Locate the cell with the specified text and output its (x, y) center coordinate. 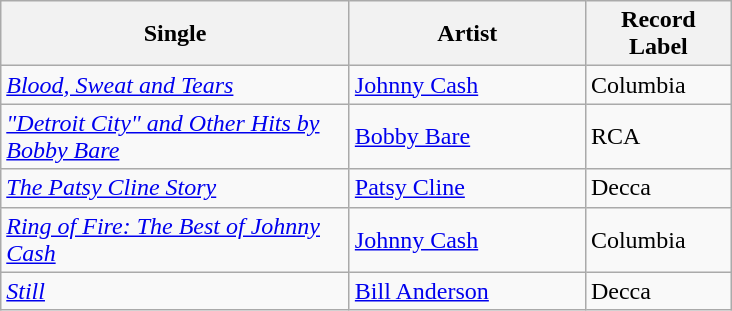
"Detroit City" and Other Hits by Bobby Bare (176, 136)
RCA (658, 136)
Single (176, 34)
Patsy Cline (467, 188)
Bobby Bare (467, 136)
Ring of Fire: The Best of Johnny Cash (176, 240)
Record Label (658, 34)
Still (176, 291)
Blood, Sweat and Tears (176, 85)
The Patsy Cline Story (176, 188)
Bill Anderson (467, 291)
Artist (467, 34)
